Detect which cell encompasses the target text, then output its (x, y) center coordinate. 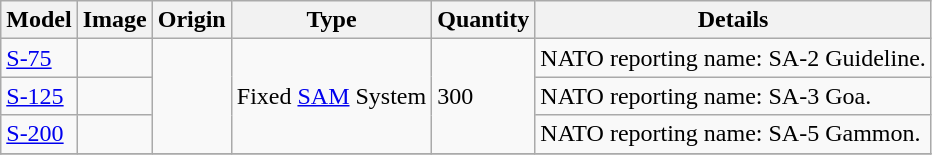
NATO reporting name: SA-2 Guideline. (734, 58)
Origin (192, 20)
Type (331, 20)
NATO reporting name: SA-3 Goa. (734, 96)
Quantity (484, 20)
Image (114, 20)
S-125 (39, 96)
Fixed SAM System (331, 96)
S-200 (39, 134)
Details (734, 20)
300 (484, 96)
S-75 (39, 58)
NATO reporting name: SA-5 Gammon. (734, 134)
Model (39, 20)
